Provide the [X, Y] coordinate of the cell's center where the given text is located.  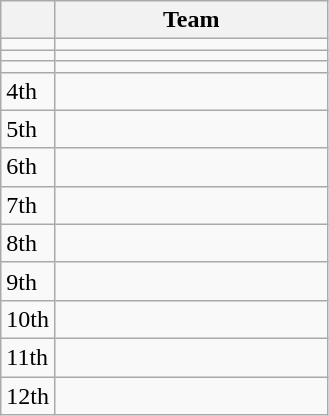
6th [28, 167]
4th [28, 91]
9th [28, 281]
7th [28, 205]
5th [28, 129]
11th [28, 357]
Team [191, 20]
8th [28, 243]
12th [28, 395]
10th [28, 319]
